Return (x, y) of the center of cell containing provided text 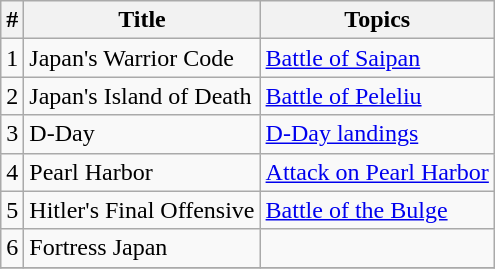
Battle of the Bulge (377, 210)
Title (142, 20)
Pearl Harbor (142, 172)
Battle of Saipan (377, 58)
4 (12, 172)
5 (12, 210)
6 (12, 248)
D-Day (142, 134)
Battle of Peleliu (377, 96)
Fortress Japan (142, 248)
Topics (377, 20)
2 (12, 96)
Hitler's Final Offensive (142, 210)
1 (12, 58)
D-Day landings (377, 134)
# (12, 20)
3 (12, 134)
Japan's Island of Death (142, 96)
Japan's Warrior Code (142, 58)
Attack on Pearl Harbor (377, 172)
